Locate the cell with the specified text and output its [x, y] center coordinate. 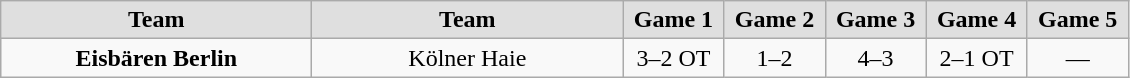
Eisbären Berlin [156, 58]
3–2 OT [674, 58]
4–3 [876, 58]
— [1078, 58]
2–1 OT [976, 58]
Game 4 [976, 20]
1–2 [774, 58]
Game 1 [674, 20]
Game 2 [774, 20]
Kölner Haie [468, 58]
Game 5 [1078, 20]
Game 3 [876, 20]
